Extract the (x, y) coordinate from the center of the cell holding the provided text.  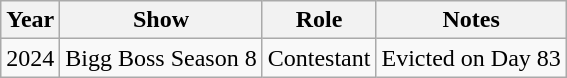
Notes (471, 20)
Bigg Boss Season 8 (161, 58)
Year (30, 20)
Show (161, 20)
Role (319, 20)
Contestant (319, 58)
Evicted on Day 83 (471, 58)
2024 (30, 58)
